Identify which cell holds the provided text, then report its [x, y] central coordinate. 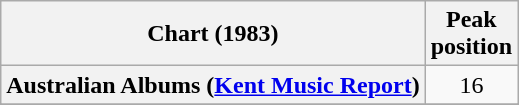
Peak position [471, 34]
16 [471, 85]
Australian Albums (Kent Music Report) [213, 85]
Chart (1983) [213, 34]
